Find where the given text appears and provide that cell's center as [X, Y] coordinate. 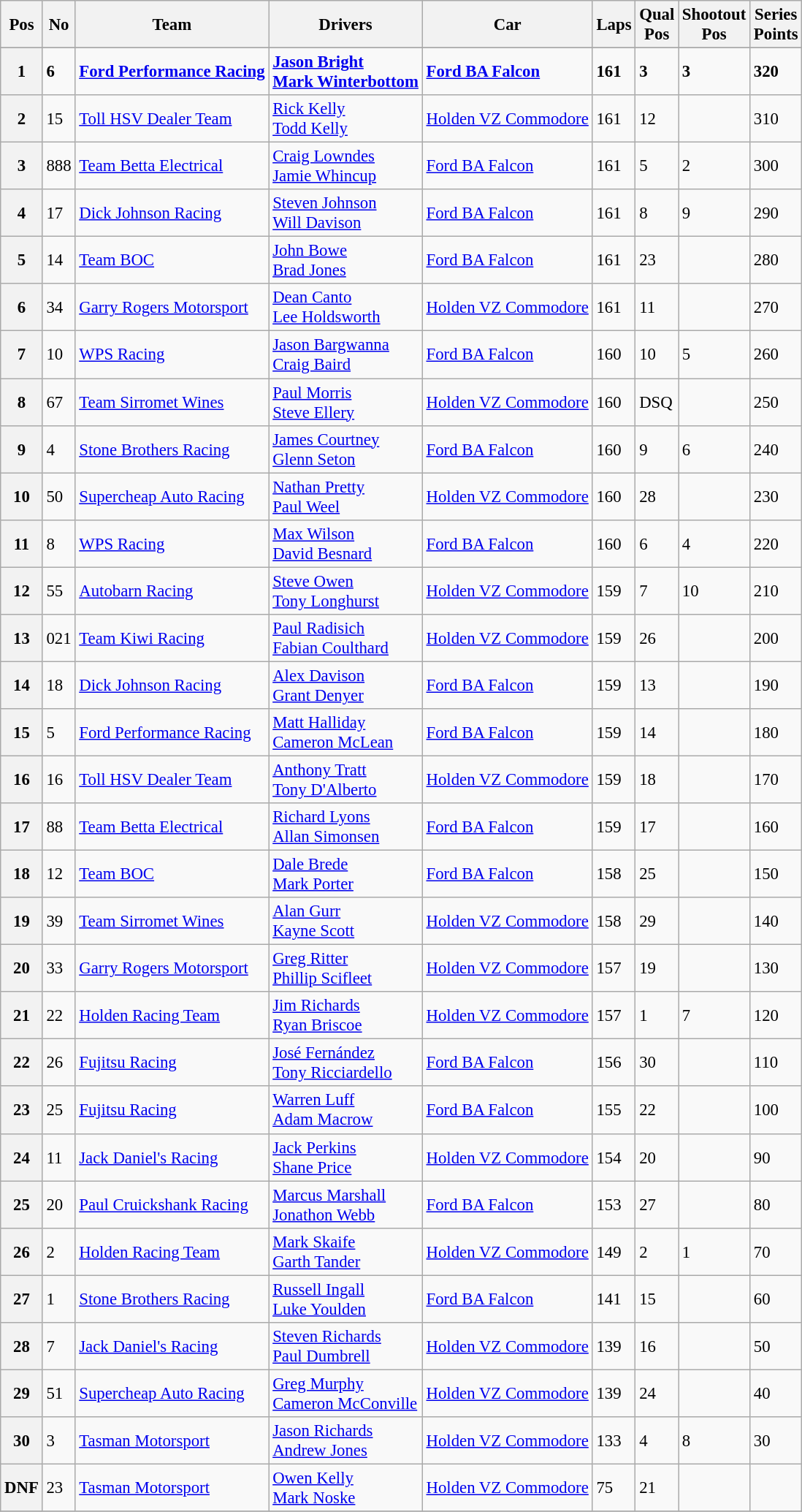
Pos [22, 25]
120 [776, 1016]
270 [776, 307]
Jason Bargwanna Craig Baird [345, 355]
Autobarn Racing [172, 590]
220 [776, 544]
240 [776, 449]
100 [776, 1111]
153 [614, 1204]
Craig Lowndes Jamie Whincup [345, 167]
Dale Brede Mark Porter [345, 874]
Drivers [345, 25]
QualPos [657, 25]
Steve Owen Tony Longhurst [345, 590]
260 [776, 355]
34 [58, 307]
60 [776, 1299]
SeriesPoints [776, 25]
250 [776, 402]
33 [58, 969]
150 [776, 874]
Team [172, 25]
149 [614, 1251]
021 [58, 639]
Greg Ritter Phillip Scifleet [345, 969]
John Bowe Brad Jones [345, 260]
67 [58, 402]
Team Kiwi Racing [172, 639]
141 [614, 1299]
200 [776, 639]
Steven Johnson Will Davison [345, 213]
Max Wilson David Besnard [345, 544]
Nathan Pretty Paul Weel [345, 497]
Anthony Tratt Tony D'Alberto [345, 779]
Richard Lyons Allan Simonsen [345, 827]
No [58, 25]
José Fernández Tony Ricciardello [345, 1063]
51 [58, 1393]
190 [776, 685]
280 [776, 260]
Owen Kelly Mark Noske [345, 1488]
Jim Richards Ryan Briscoe [345, 1016]
70 [776, 1251]
Laps [614, 25]
Paul Radisich Fabian Coulthard [345, 639]
Steven Richards Paul Dumbrell [345, 1346]
300 [776, 167]
Matt Halliday Cameron McLean [345, 732]
40 [776, 1393]
Jason Richards Andrew Jones [345, 1441]
Marcus Marshall Jonathon Webb [345, 1204]
Jack Perkins Shane Price [345, 1158]
290 [776, 213]
130 [776, 969]
140 [776, 921]
888 [58, 167]
39 [58, 921]
310 [776, 118]
170 [776, 779]
DNF [22, 1488]
James Courtney Glenn Seton [345, 449]
Greg Murphy Cameron McConville [345, 1393]
156 [614, 1063]
ShootoutPos [714, 25]
88 [58, 827]
180 [776, 732]
230 [776, 497]
Rick Kelly Todd Kelly [345, 118]
Car [507, 25]
320 [776, 72]
80 [776, 1204]
Mark Skaife Garth Tander [345, 1251]
DSQ [657, 402]
133 [614, 1441]
55 [58, 590]
Paul Cruickshank Racing [172, 1204]
Dean Canto Lee Holdsworth [345, 307]
Warren Luff Adam Macrow [345, 1111]
155 [614, 1111]
75 [614, 1488]
Alan Gurr Kayne Scott [345, 921]
Alex Davison Grant Denyer [345, 685]
110 [776, 1063]
Paul Morris Steve Ellery [345, 402]
90 [776, 1158]
210 [776, 590]
Jason Bright Mark Winterbottom [345, 72]
154 [614, 1158]
Russell Ingall Luke Youlden [345, 1299]
